Pinpoint the cell where the given text exists, returning its (X, Y) midpoint coordinate. 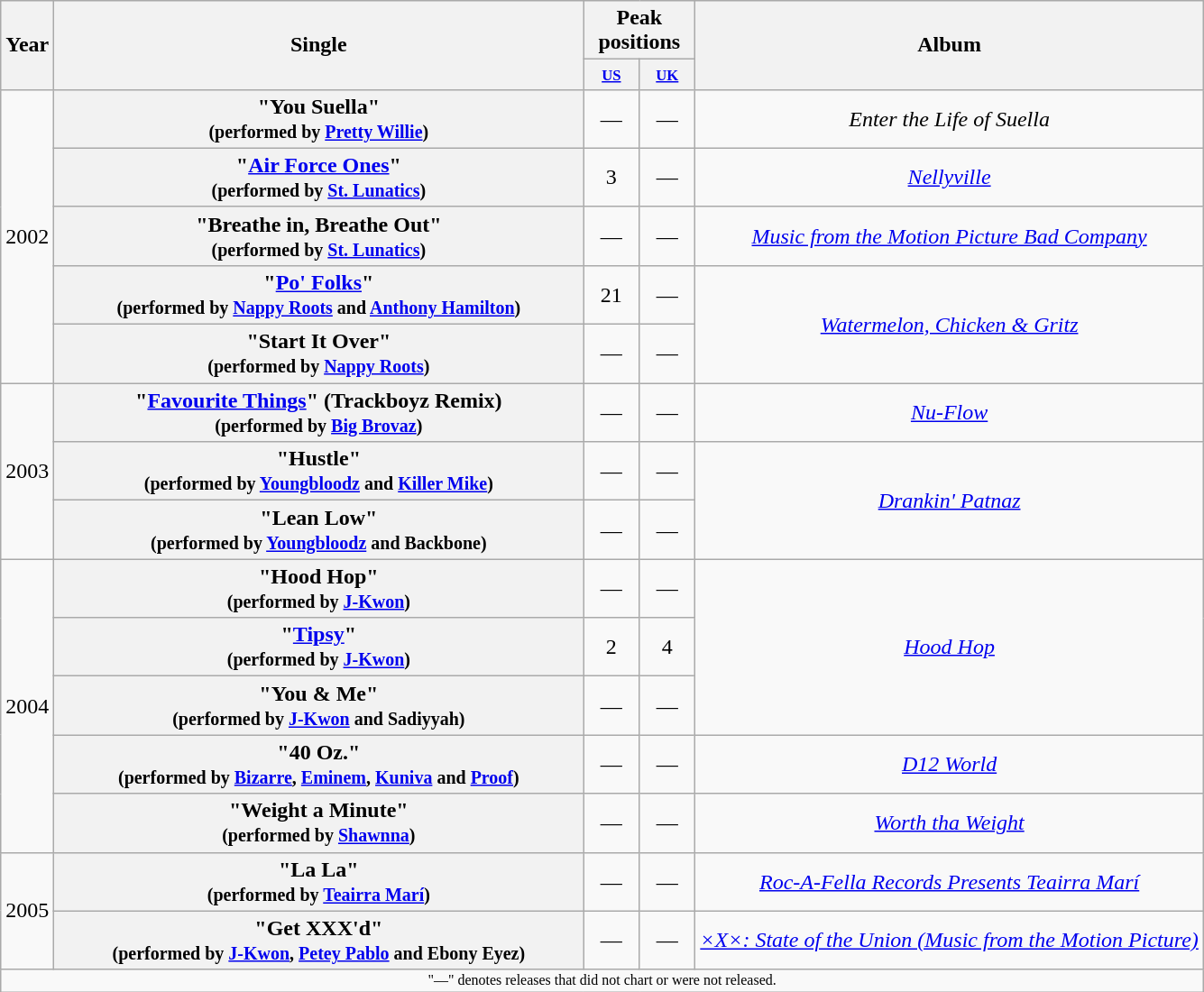
2002 (27, 236)
"Air Force Ones"(performed by St. Lunatics) (319, 177)
"You & Me"(performed by J-Kwon and Sadiyyah) (319, 705)
2 (611, 648)
"Lean Low"(performed by Youngbloodz and Backbone) (319, 530)
Roc-A-Fella Records Presents Teairra Marí (950, 882)
"40 Oz."(performed by Bizarre, Eminem, Kuniva and Proof) (319, 765)
Album (950, 45)
Nu-Flow (950, 413)
Watermelon, Chicken & Gritz (950, 324)
Drankin' Patnaz (950, 501)
3 (611, 177)
"Hood Hop"(performed by J-Kwon) (319, 588)
Peak positions (639, 31)
Hood Hop (950, 648)
×X×: State of the Union (Music from the Motion Picture) (950, 940)
"La La"(performed by Teairra Marí) (319, 882)
"You Suella"(performed by Pretty Willie) (319, 119)
"Weight a Minute"(performed by Shawnna) (319, 822)
Year (27, 45)
"Favourite Things" (Trackboyz Remix)(performed by Big Brovaz) (319, 413)
Nellyville (950, 177)
Enter the Life of Suella (950, 119)
"Breathe in, Breathe Out"(performed by St. Lunatics) (319, 236)
"—" denotes releases that did not chart or were not released. (602, 980)
"Start It Over"(performed by Nappy Roots) (319, 354)
Music from the Motion Picture Bad Company (950, 236)
2003 (27, 471)
Worth tha Weight (950, 822)
"Tipsy"(performed by J-Kwon) (319, 648)
UK (667, 74)
US (611, 74)
21 (611, 294)
"Get XXX'd"(performed by J-Kwon, Petey Pablo and Ebony Eyez) (319, 940)
2005 (27, 911)
"Hustle"(performed by Youngbloodz and Killer Mike) (319, 471)
Single (319, 45)
D12 World (950, 765)
2004 (27, 705)
"Po' Folks"(performed by Nappy Roots and Anthony Hamilton) (319, 294)
4 (667, 648)
